Locate the cell with the specified text and output its [x, y] center coordinate. 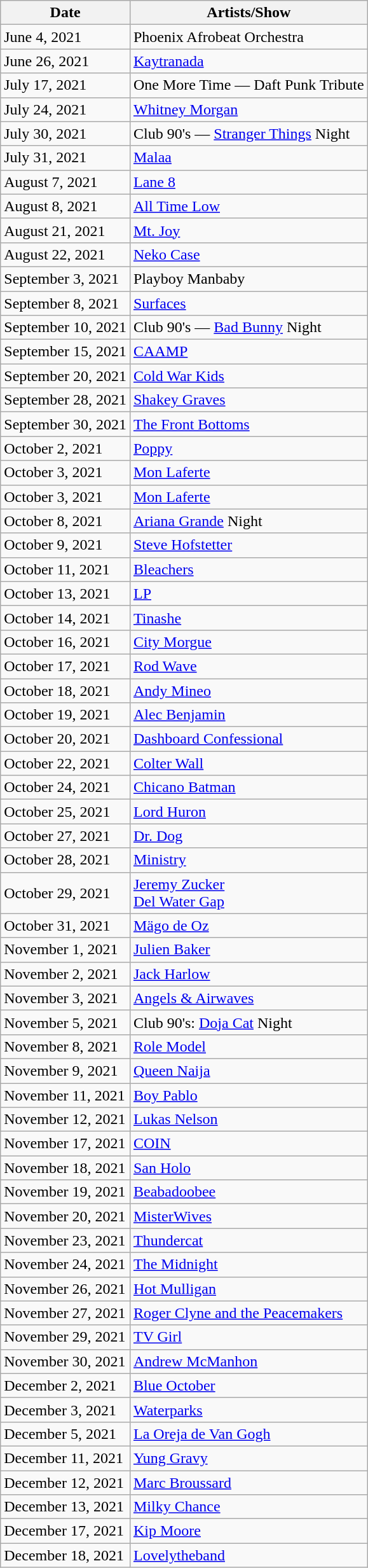
December 11, 2021 [65, 1458]
Mägo de Oz [249, 926]
Shakey Graves [249, 400]
October 19, 2021 [65, 715]
October 22, 2021 [65, 763]
August 22, 2021 [65, 254]
Angels & Airwaves [249, 998]
Lane 8 [249, 182]
Artists/Show [249, 13]
Marc Broussard [249, 1483]
December 12, 2021 [65, 1483]
August 8, 2021 [65, 206]
August 7, 2021 [65, 182]
Chicano Batman [249, 787]
October 2, 2021 [65, 448]
Club 90's: Doja Cat Night [249, 1022]
September 10, 2021 [65, 328]
November 12, 2021 [65, 1120]
December 3, 2021 [65, 1410]
Cold War Kids [249, 376]
The Front Bottoms [249, 424]
October 13, 2021 [65, 593]
Kaytranada [249, 61]
La Oreja de Van Gogh [249, 1434]
Ministry [249, 860]
TV Girl [249, 1337]
November 24, 2021 [65, 1265]
Yung Gravy [249, 1458]
July 17, 2021 [65, 85]
November 20, 2021 [65, 1216]
December 2, 2021 [65, 1385]
November 18, 2021 [65, 1168]
Rod Wave [249, 666]
Poppy [249, 448]
July 24, 2021 [65, 109]
City Morgue [249, 642]
Beabadoobee [249, 1192]
October 29, 2021 [65, 893]
June 4, 2021 [65, 37]
Malaa [249, 158]
COIN [249, 1144]
Roger Clyne and the Peacemakers [249, 1313]
Andy Mineo [249, 690]
September 20, 2021 [65, 376]
September 28, 2021 [65, 400]
October 28, 2021 [65, 860]
Date [65, 13]
November 23, 2021 [65, 1240]
November 5, 2021 [65, 1022]
CAAMP [249, 352]
Alec Benjamin [249, 715]
Boy Pablo [249, 1095]
November 17, 2021 [65, 1144]
November 9, 2021 [65, 1071]
October 9, 2021 [65, 545]
November 2, 2021 [65, 974]
Neko Case [249, 254]
October 16, 2021 [65, 642]
Andrew McManhon [249, 1361]
July 31, 2021 [65, 158]
Club 90's — Stranger Things Night [249, 134]
July 30, 2021 [65, 134]
All Time Low [249, 206]
October 20, 2021 [65, 739]
November 29, 2021 [65, 1337]
Role Model [249, 1046]
Surfaces [249, 303]
LP [249, 593]
San Holo [249, 1168]
Kip Moore [249, 1531]
Thundercat [249, 1240]
October 8, 2021 [65, 521]
Colter Wall [249, 763]
Phoenix Afrobeat Orchestra [249, 37]
October 14, 2021 [65, 618]
Jeremy ZuckerDel Water Gap [249, 893]
Dr. Dog [249, 836]
Lord Huron [249, 812]
Steve Hofstetter [249, 545]
November 19, 2021 [65, 1192]
Lovelytheband [249, 1555]
Bleachers [249, 569]
October 25, 2021 [65, 812]
September 3, 2021 [65, 279]
Lukas Nelson [249, 1120]
Dashboard Confessional [249, 739]
Playboy Manbaby [249, 279]
June 26, 2021 [65, 61]
Waterparks [249, 1410]
September 8, 2021 [65, 303]
November 3, 2021 [65, 998]
Milky Chance [249, 1507]
Jack Harlow [249, 974]
Blue October [249, 1385]
December 18, 2021 [65, 1555]
November 26, 2021 [65, 1289]
September 30, 2021 [65, 424]
September 15, 2021 [65, 352]
Julien Baker [249, 950]
Ariana Grande Night [249, 521]
Hot Mulligan [249, 1289]
December 5, 2021 [65, 1434]
November 30, 2021 [65, 1361]
November 8, 2021 [65, 1046]
October 17, 2021 [65, 666]
Tinashe [249, 618]
October 11, 2021 [65, 569]
Club 90's — Bad Bunny Night [249, 328]
Whitney Morgan [249, 109]
October 27, 2021 [65, 836]
November 1, 2021 [65, 950]
Queen Naija [249, 1071]
November 11, 2021 [65, 1095]
One More Time — Daft Punk Tribute [249, 85]
The Midnight [249, 1265]
MisterWives [249, 1216]
August 21, 2021 [65, 230]
December 17, 2021 [65, 1531]
October 24, 2021 [65, 787]
October 18, 2021 [65, 690]
December 13, 2021 [65, 1507]
Mt. Joy [249, 230]
November 27, 2021 [65, 1313]
October 31, 2021 [65, 926]
